Determine the [X, Y] coordinate at the center of the cell enclosing the given text.  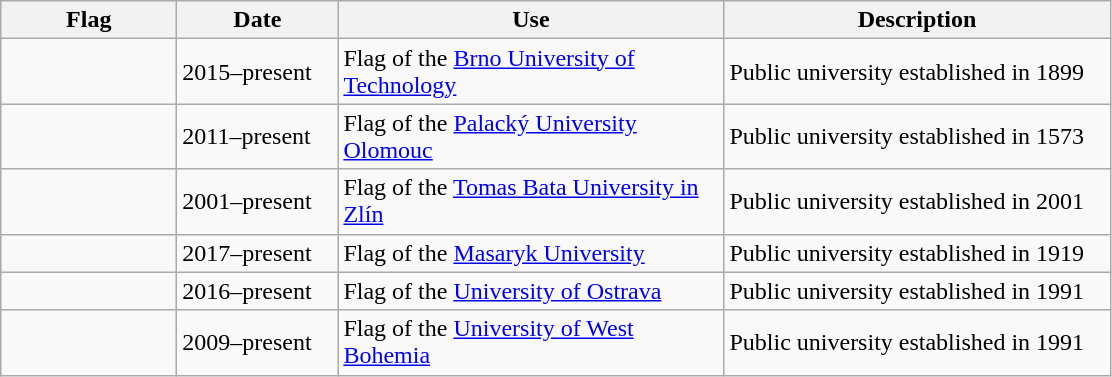
Public university established in 1573 [917, 136]
2011–present [258, 136]
2016–present [258, 291]
Use [531, 20]
2017–present [258, 253]
Flag of the University of West Bohemia [531, 342]
Flag of the Tomas Bata University in Zlín [531, 202]
Flag [89, 20]
Public university established in 2001 [917, 202]
Flag of the Masaryk University [531, 253]
Description [917, 20]
Flag of the Brno University of Technology [531, 72]
Flag of the University of Ostrava [531, 291]
2015–present [258, 72]
2001–present [258, 202]
Date [258, 20]
Public university established in 1899 [917, 72]
Flag of the Palacký University Olomouc [531, 136]
Public university established in 1919 [917, 253]
2009–present [258, 342]
